Determine the [x, y] coordinate at the center of the cell enclosing the given text.  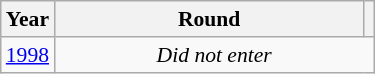
Did not enter [214, 55]
Year [28, 19]
1998 [28, 55]
Round [209, 19]
